Pinpoint the cell where the given text exists, returning its [x, y] midpoint coordinate. 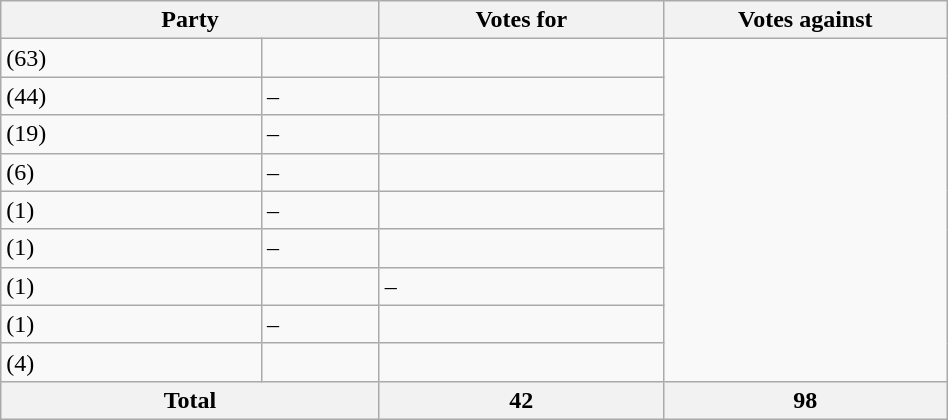
Votes against [805, 20]
(6) [132, 172]
Party [190, 20]
(44) [132, 96]
42 [521, 400]
Total [190, 400]
(63) [132, 58]
98 [805, 400]
(4) [132, 362]
(19) [132, 134]
Votes for [521, 20]
